Identify which cell holds the provided text, then report its [x, y] central coordinate. 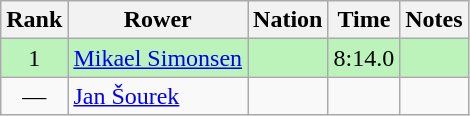
Rower [158, 20]
8:14.0 [364, 58]
Nation [288, 20]
— [34, 96]
Mikael Simonsen [158, 58]
Jan Šourek [158, 96]
Rank [34, 20]
Notes [434, 20]
1 [34, 58]
Time [364, 20]
